Capture the cell that displays the provided text and extract its [X, Y] central coordinate. 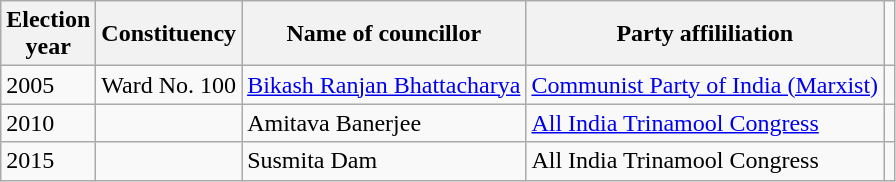
Election year [48, 34]
Bikash Ranjan Bhattacharya [384, 85]
Name of councillor [384, 34]
2010 [48, 123]
Party affililiation [705, 34]
Communist Party of India (Marxist) [705, 85]
2015 [48, 161]
Ward No. 100 [169, 85]
Constituency [169, 34]
Susmita Dam [384, 161]
Amitava Banerjee [384, 123]
2005 [48, 85]
